Output the [X, Y] coordinate of the center of the cell containing the given text.  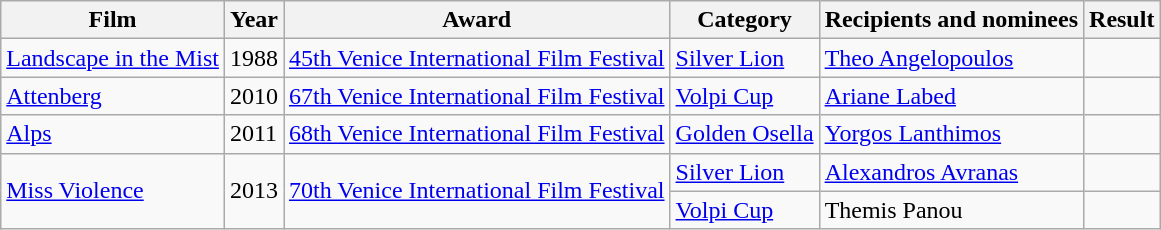
Themis Panou [951, 210]
Theo Angelopoulos [951, 58]
Yorgos Lanthimos [951, 134]
Miss Violence [113, 191]
Attenberg [113, 96]
Film [113, 20]
Golden Osella [744, 134]
Category [744, 20]
Alexandros Avranas [951, 172]
Award [478, 20]
68th Venice International Film Festival [478, 134]
Recipients and nominees [951, 20]
Year [254, 20]
2011 [254, 134]
1988 [254, 58]
70th Venice International Film Festival [478, 191]
Result [1122, 20]
2010 [254, 96]
Landscape in the Mist [113, 58]
2013 [254, 191]
67th Venice International Film Festival [478, 96]
Ariane Labed [951, 96]
45th Venice International Film Festival [478, 58]
Alps [113, 134]
